Pinpoint the cell where the given text exists, returning its [X, Y] midpoint coordinate. 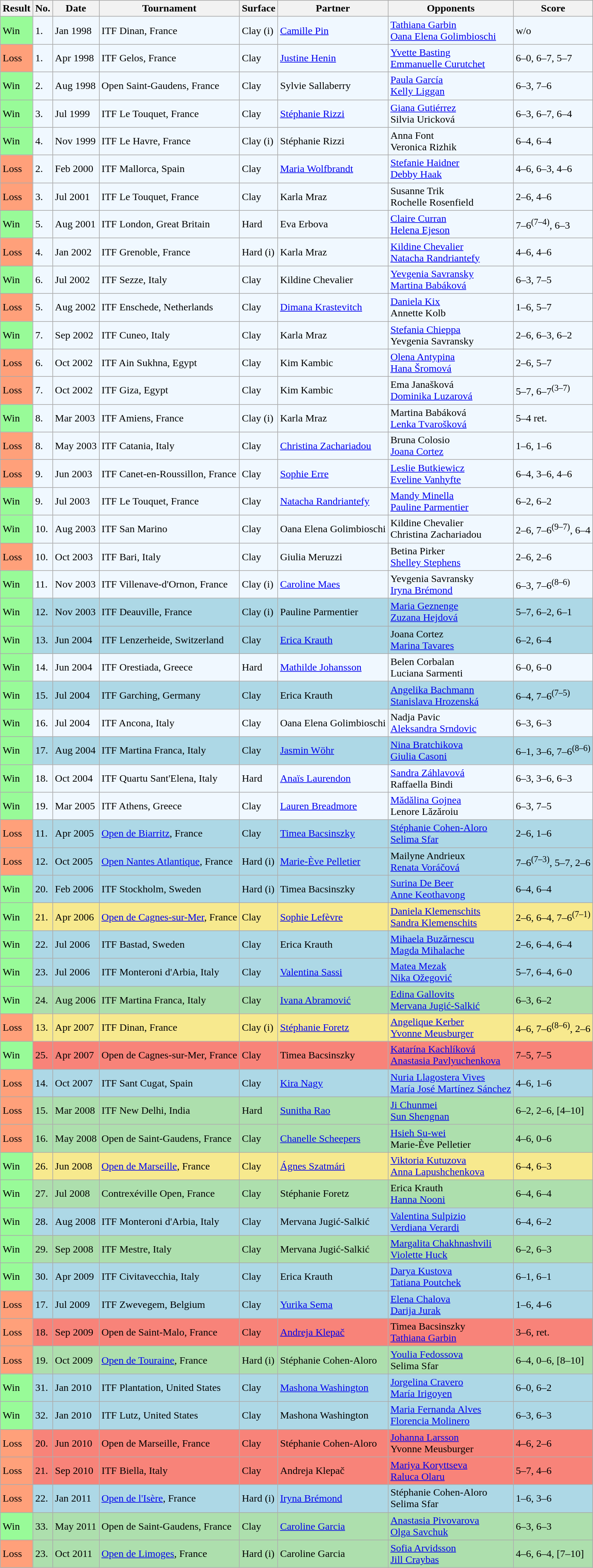
Valentina Sulpizio Verdiana Verardi [451, 1221]
Giana Gutiérrez Silvia Uricková [451, 113]
Oct 2003 [76, 557]
Maria Wolfbrandt [333, 169]
Jan 2011 [76, 1499]
Open de Touraine, France [170, 1360]
ITF Canet-en-Roussillon, France [170, 473]
Result [17, 9]
Giulia Meruzzi [333, 557]
Aug 2008 [76, 1221]
Anna Font Veronica Rizhik [451, 141]
ITF Deauville, France [170, 612]
ITF Enschede, Netherlands [170, 307]
1–6, 3–6 [553, 1499]
Feb 2006 [76, 889]
6–2, 6–2 [553, 502]
Darya Kustova Tatiana Poutchek [451, 1277]
Olena Antypina Hana Šromová [451, 363]
Apr 1998 [76, 58]
Erica Krauth Hanna Nooni [451, 1194]
ITF Mestre, Italy [170, 1249]
6–1, 6–1 [553, 1277]
Aug 2001 [76, 224]
May 2003 [76, 446]
ITF Bastad, Sweden [170, 944]
Jun 2003 [76, 473]
ITF Sezze, Italy [170, 279]
7–5, 7–5 [553, 1055]
Apr 2006 [76, 917]
Christina Zachariadou [333, 446]
Sep 2002 [76, 335]
Stefanie Haidner Debby Haak [451, 169]
Camille Pin [333, 31]
Claire Curran Helena Ejeson [451, 224]
ITF Orestiada, Greece [170, 668]
Maria Geznenge Zuzana Hejdová [451, 612]
Nadja Pavic Aleksandra Srndovic [451, 723]
Kildine Chevalier Natacha Randriantefy [451, 252]
Jul 2009 [76, 1304]
Leslie Butkiewicz Eveline Vanhyfte [451, 473]
Kildine Chevalier [333, 279]
Open Nantes Atlantique, France [170, 862]
Jul 2001 [76, 197]
6–0, 6–7, 5–7 [553, 58]
6–4, 7–6(7–5) [553, 695]
Maria Fernanda Alves Florencia Molinero [451, 1415]
Mar 2005 [76, 806]
Mandy Minella Pauline Parmentier [451, 502]
6–2, 6–4 [553, 639]
Sophie Lefèvre [333, 917]
Paula García Kelly Liggan [451, 86]
2–6, 6–3, 6–2 [553, 335]
Jul 2008 [76, 1194]
6–0, 6–0 [553, 668]
Angelika Bachmann Stanislava Hrozenská [451, 695]
Mailyne Andrieux Renata Voráčová [451, 862]
6–3, 7–6 [553, 86]
7–6(7–4), 6–3 [553, 224]
Sylvie Sallaberry [333, 86]
2–6, 6–4, 7–6(7–1) [553, 917]
Surface [259, 9]
6–4, 0–6, [8–10] [553, 1360]
Angelique Kerber Yvonne Meusburger [451, 1028]
Oct 2009 [76, 1360]
ITF Grenoble, France [170, 252]
Nina Bratchikova Giulia Casoni [451, 750]
Date [76, 9]
ITF Garching, Germany [170, 695]
Sunitha Rao [333, 1110]
Valentina Sassi [333, 972]
5–7, 6–7(3–7) [553, 391]
ITF Ancona, Italy [170, 723]
No. [43, 9]
Oct 2007 [76, 1083]
Betina Pirker Shelley Stephens [451, 557]
Jan 1998 [76, 31]
Stefania Chieppa Yevgenia Savransky [451, 335]
5–7, 4–6 [553, 1471]
2–6, 1–6 [553, 834]
ITF Amiens, France [170, 418]
Susanne Trik Rochelle Rosenfield [451, 197]
Sep 2009 [76, 1333]
ITF Lutz, United States [170, 1415]
Ema Janašková Dominika Luzarová [451, 391]
28. [43, 1221]
Partner [333, 9]
29. [43, 1249]
Ágnes Szatmári [333, 1166]
6–4, 6–3 [553, 1166]
Mădălina Gojnea Lenore Lăzăroiu [451, 806]
Daniela Kix Annette Kolb [451, 307]
w/o [553, 31]
ITF Sant Cugat, Spain [170, 1083]
2–6, 5–7 [553, 363]
3–6, ret. [553, 1333]
Martina Babáková Lenka Tvarošková [451, 418]
Oct 2005 [76, 862]
5–7, 6–2, 6–1 [553, 612]
ITF London, Great Britain [170, 224]
ITF New Delhi, India [170, 1110]
24. [43, 1000]
Jan 2002 [76, 252]
31. [43, 1388]
ITF Villenave-d'Ornon, France [170, 584]
Jasmin Wöhr [333, 750]
ITF Le Havre, France [170, 141]
Matea Mezak Nika Ožegović [451, 972]
ITF Catania, Italy [170, 446]
2–6, 7–6(9–7), 6–4 [553, 529]
Edina Gallovits Mervana Jugić-Salkić [451, 1000]
Open de l'Isère, France [170, 1499]
Apr 2005 [76, 834]
6–3, 3–6, 6–3 [553, 778]
26. [43, 1166]
Open de Limoges, France [170, 1554]
Nuria Llagostera Vives María José Martínez Sánchez [451, 1083]
ITF San Marino [170, 529]
Viktoria Kutuzova Anna Lapushchenkova [451, 1166]
6–3, 7–6(8–6) [553, 584]
Johanna Larsson Yvonne Meusburger [451, 1443]
Aug 1998 [76, 86]
Sep 2008 [76, 1249]
6–2, 2–6, [4–10] [553, 1110]
Dimana Krastevitch [333, 307]
Katarína Kachlíková Anastasia Pavlyuchenkova [451, 1055]
Surina De Beer Anne Keothavong [451, 889]
Justine Henin [333, 58]
1–6, 5–7 [553, 307]
Mar 2008 [76, 1110]
May 2008 [76, 1138]
Marie-Ève Pelletier [333, 862]
Bruna Colosio Joana Cortez [451, 446]
Jul 2003 [76, 502]
27. [43, 1194]
Anaïs Laurendon [333, 778]
4–6, 0–6 [553, 1138]
Opponents [451, 9]
ITF Stockholm, Sweden [170, 889]
ITF Giza, Egypt [170, 391]
Jun 2008 [76, 1166]
Jorgelina Cravero María Irigoyen [451, 1388]
Sophie Erre [333, 473]
4–6, 2–6 [553, 1443]
4–6, 6–3, 4–6 [553, 169]
Daniela Klemenschits Sandra Klemenschits [451, 917]
May 2011 [76, 1526]
2–6, 6–4, 6–4 [553, 944]
Score [553, 9]
Jul 1999 [76, 113]
Mariya Koryttseva Raluca Olaru [451, 1471]
Iryna Brémond [333, 1499]
ITF Ain Sukhna, Egypt [170, 363]
ITF Plantation, United States [170, 1388]
Eva Erbova [333, 224]
Ivana Abramović [333, 1000]
1–6, 1–6 [553, 446]
25. [43, 1055]
ITF Mallorca, Spain [170, 169]
Sandra Záhlavová Raffaella Bindi [451, 778]
Open Saint-Gaudens, France [170, 86]
Jun 2010 [76, 1443]
Tathiana Garbin Oana Elena Golimbioschi [451, 31]
Aug 2006 [76, 1000]
6–3, 6–2 [553, 1000]
2–6, 4–6 [553, 197]
32. [43, 1415]
Lauren Breadmore [333, 806]
Pauline Parmentier [333, 612]
Joana Cortez Marina Tavares [451, 639]
ITF Gelos, France [170, 58]
ITF Zwevegem, Belgium [170, 1304]
Yurika Sema [333, 1304]
ITF Cuneo, Italy [170, 335]
30. [43, 1277]
Chanelle Scheepers [333, 1138]
Tournament [170, 9]
Margalita Chakhnashvili Violette Huck [451, 1249]
ITF Bari, Italy [170, 557]
ITF Lenzerheide, Switzerland [170, 639]
Ji Chunmei Sun Shengnan [451, 1110]
Anastasia Pivovarova Olga Savchuk [451, 1526]
4–6, 6–4, [7–10] [553, 1554]
ITF Quartu Sant'Elena, Italy [170, 778]
4–6, 4–6 [553, 252]
Elena Chalova Darija Jurak [451, 1304]
Mar 2003 [76, 418]
ITF Civitavecchia, Italy [170, 1277]
Belen Corbalan Luciana Sarmenti [451, 668]
Oct 2004 [76, 778]
Aug 2002 [76, 307]
Timea Bacsinszky Tathiana Garbin [451, 1333]
5–7, 6–4, 6–0 [553, 972]
Sep 2010 [76, 1471]
6–3, 6–7, 6–4 [553, 113]
2–6, 2–6 [553, 557]
Aug 2004 [76, 750]
Open de Biarritz, France [170, 834]
Apr 2009 [76, 1277]
6–4, 3–6, 4–6 [553, 473]
6–2, 6–3 [553, 1249]
Kira Nagy [333, 1083]
Kildine Chevalier Christina Zachariadou [451, 529]
ITF Biella, Italy [170, 1471]
33. [43, 1526]
4–6, 1–6 [553, 1083]
5–4 ret. [553, 418]
Caroline Maes [333, 584]
Open de Saint-Malo, France [170, 1333]
4–6, 7–6(8–6), 2–6 [553, 1028]
Jul 2002 [76, 279]
Sofia Arvidsson Jill Craybas [451, 1554]
Mathilde Johansson [333, 668]
Contrexéville Open, France [170, 1194]
6–4, 6–2 [553, 1221]
Hsieh Su-wei Marie-Ève Pelletier [451, 1138]
1–6, 4–6 [553, 1304]
7–6(7–3), 5–7, 2–6 [553, 862]
Yevgenia Savransky Iryna Brémond [451, 584]
Nov 1999 [76, 141]
6–0, 6–2 [553, 1388]
Natacha Randriantefy [333, 502]
ITF Athens, Greece [170, 806]
Mihaela Buzărnescu Magda Mihalache [451, 944]
Youlia Fedossova Selima Sfar [451, 1360]
Yevgenia Savransky Martina Babáková [451, 279]
Oct 2011 [76, 1554]
Yvette Basting Emmanuelle Curutchet [451, 58]
Feb 2000 [76, 169]
Aug 2003 [76, 529]
6–1, 3–6, 7–6(8–6) [553, 750]
